Pinpoint the cell where the given text exists, returning its (x, y) midpoint coordinate. 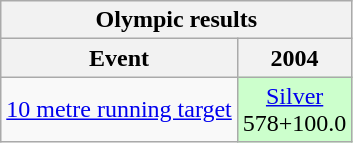
Olympic results (176, 20)
Silver578+100.0 (294, 110)
2004 (294, 58)
10 metre running target (120, 110)
Event (120, 58)
